Capture the cell that displays the provided text and extract its [x, y] central coordinate. 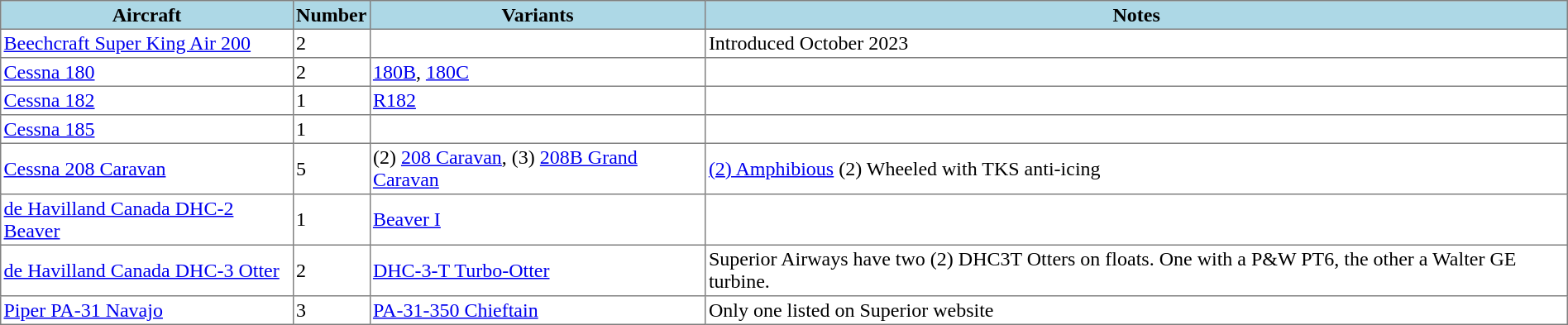
Aircraft [147, 15]
180B, 180C [538, 72]
Only one listed on Superior website [1136, 310]
Introduced October 2023 [1136, 43]
Superior Airways have two (2) DHC3T Otters on floats. One with a P&W PT6, the other a Walter GE turbine. [1136, 270]
Piper PA-31 Navajo [147, 310]
de Havilland Canada DHC-2 Beaver [147, 220]
de Havilland Canada DHC-3 Otter [147, 270]
Variants [538, 15]
Cessna 208 Caravan [147, 169]
Cessna 182 [147, 100]
DHC-3-T Turbo-Otter [538, 270]
Beaver I [538, 220]
Notes [1136, 15]
Cessna 185 [147, 129]
(2) 208 Caravan, (3) 208B Grand Caravan [538, 169]
R182 [538, 100]
Beechcraft Super King Air 200 [147, 43]
Cessna 180 [147, 72]
(2) Amphibious (2) Wheeled with TKS anti-icing [1136, 169]
Number [331, 15]
5 [331, 169]
3 [331, 310]
PA-31-350 Chieftain [538, 310]
